Output the (x, y) coordinate of the center of the cell containing the given text.  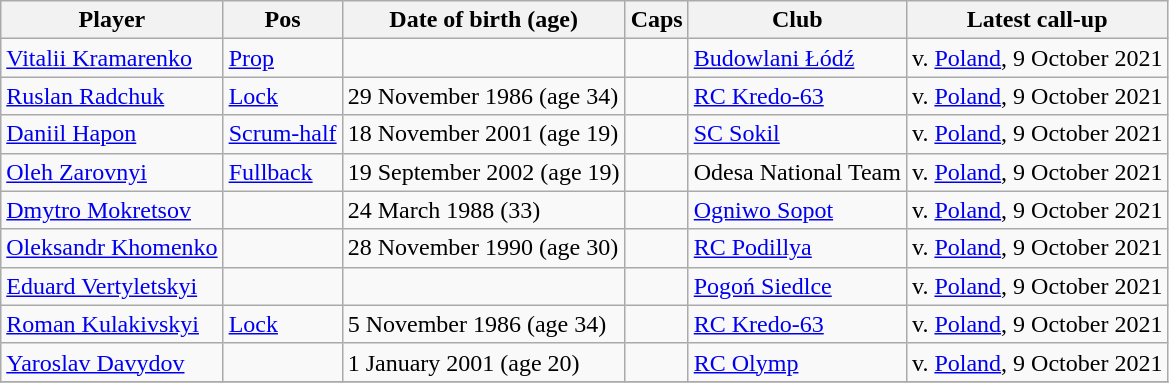
Ogniwo Sopot (797, 210)
24 March 1988 (33) (484, 210)
Scrum-half (282, 134)
SC Sokil (797, 134)
Pogoń Siedlce (797, 286)
Date of birth (age) (484, 20)
Caps (656, 20)
Vitalii Kramarenko (112, 58)
Club (797, 20)
Roman Kulakivskyi (112, 324)
1 January 2001 (age 20) (484, 362)
Oleksandr Khomenko (112, 248)
Fullback (282, 172)
Pos (282, 20)
Oleh Zarovnyi (112, 172)
28 November 1990 (age 30) (484, 248)
Player (112, 20)
Latest call-up (1036, 20)
Prop (282, 58)
RC Olymp (797, 362)
29 November 1986 (age 34) (484, 96)
Budowlani Łódź (797, 58)
Ruslan Radchuk (112, 96)
19 September 2002 (age 19) (484, 172)
18 November 2001 (age 19) (484, 134)
Yaroslav Davydov (112, 362)
Odesa National Team (797, 172)
Daniil Hapon (112, 134)
Eduard Vertyletskyi (112, 286)
5 November 1986 (age 34) (484, 324)
Dmytro Mokretsov (112, 210)
RC Podillya (797, 248)
